Return the [x, y] coordinate for the center point of the cell that contains the specified text.  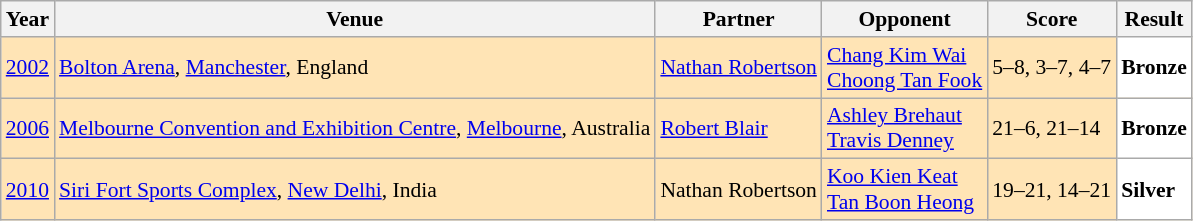
Silver [1154, 190]
Koo Kien Keat Tan Boon Heong [904, 190]
Result [1154, 19]
2006 [28, 128]
5–8, 3–7, 4–7 [1052, 68]
Venue [354, 19]
Robert Blair [738, 128]
Siri Fort Sports Complex, New Delhi, India [354, 190]
19–21, 14–21 [1052, 190]
Partner [738, 19]
2010 [28, 190]
21–6, 21–14 [1052, 128]
Melbourne Convention and Exhibition Centre, Melbourne, Australia [354, 128]
Score [1052, 19]
2002 [28, 68]
Bolton Arena, Manchester, England [354, 68]
Year [28, 19]
Opponent [904, 19]
Ashley Brehaut Travis Denney [904, 128]
Chang Kim Wai Choong Tan Fook [904, 68]
